Scan for the cell matching the given text and deliver its [X, Y] coordinate at center. 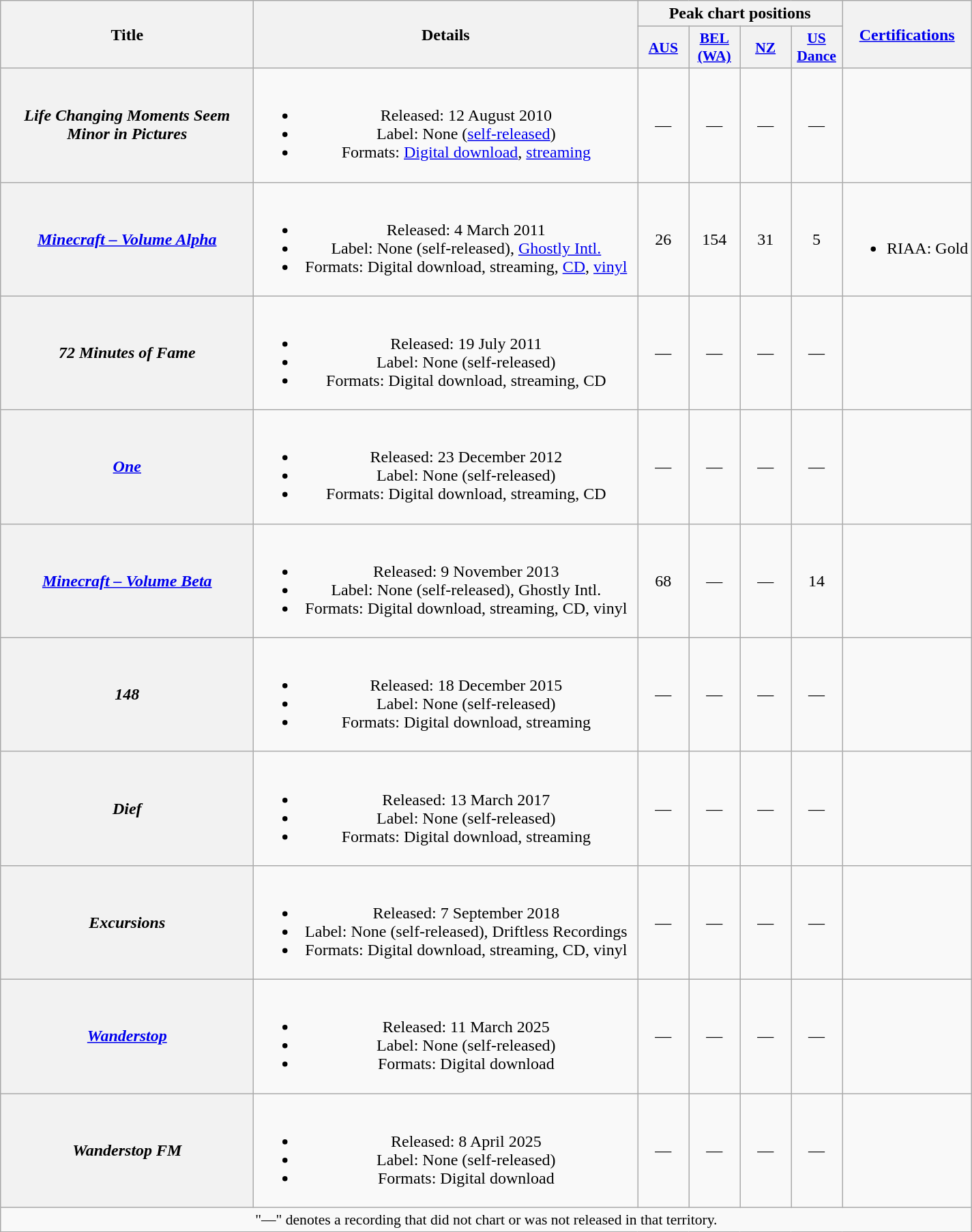
148 [127, 694]
Released: 9 November 2013Label: None (self-released), Ghostly Intl.Formats: Digital download, streaming, CD, vinyl [446, 581]
Released: 8 April 2025Label: None (self-released)Formats: Digital download [446, 1151]
Details [446, 34]
USDance [817, 48]
"—" denotes a recording that did not chart or was not released in that territory. [486, 1220]
Minecraft – Volume Alpha [127, 239]
Title [127, 34]
14 [817, 581]
Minecraft – Volume Beta [127, 581]
72 Minutes of Fame [127, 353]
NZ [765, 48]
Wanderstop FM [127, 1151]
Released: 19 July 2011Label: None (self-released)Formats: Digital download, streaming, CD [446, 353]
31 [765, 239]
RIAA: Gold [907, 239]
Released: 7 September 2018Label: None (self-released), Driftless RecordingsFormats: Digital download, streaming, CD, vinyl [446, 922]
154 [715, 239]
26 [663, 239]
Wanderstop [127, 1036]
AUS [663, 48]
BEL(WA) [715, 48]
68 [663, 581]
Released: 4 March 2011Label: None (self-released), Ghostly Intl.Formats: Digital download, streaming, CD, vinyl [446, 239]
Peak chart positions [740, 14]
Excursions [127, 922]
Released: 11 March 2025Label: None (self-released)Formats: Digital download [446, 1036]
5 [817, 239]
Released: 23 December 2012Label: None (self-released)Formats: Digital download, streaming, CD [446, 466]
Released: 13 March 2017Label: None (self-released)Formats: Digital download, streaming [446, 809]
Released: 18 December 2015Label: None (self-released)Formats: Digital download, streaming [446, 694]
One [127, 466]
Certifications [907, 34]
Released: 12 August 2010Label: None (self-released)Formats: Digital download, streaming [446, 125]
Life Changing Moments Seem Minor in Pictures [127, 125]
Dief [127, 809]
